Return [X, Y] of the center of cell containing provided text 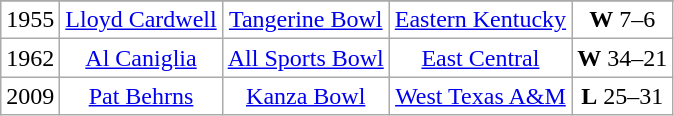
Pat Behrns [141, 96]
1955 [30, 20]
Eastern Kentucky [480, 20]
All Sports Bowl [306, 58]
Kanza Bowl [306, 96]
Al Caniglia [141, 58]
W 7–6 [622, 20]
Tangerine Bowl [306, 20]
2009 [30, 96]
L 25–31 [622, 96]
West Texas A&M [480, 96]
W 34–21 [622, 58]
1962 [30, 58]
Lloyd Cardwell [141, 20]
East Central [480, 58]
